Output the [X, Y] coordinate of the center of the cell containing the given text.  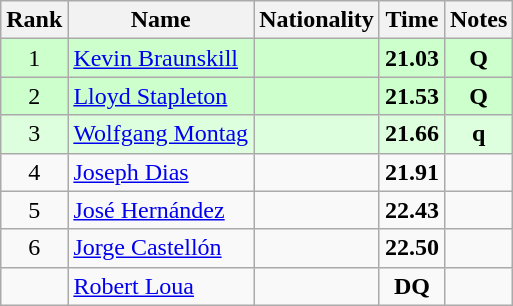
Rank [34, 20]
q [478, 134]
Wolfgang Montag [161, 134]
2 [34, 96]
Joseph Dias [161, 172]
5 [34, 210]
DQ [412, 286]
Notes [478, 20]
Jorge Castellón [161, 248]
21.91 [412, 172]
4 [34, 172]
Time [412, 20]
21.66 [412, 134]
Name [161, 20]
Lloyd Stapleton [161, 96]
José Hernández [161, 210]
22.50 [412, 248]
Kevin Braunskill [161, 58]
6 [34, 248]
22.43 [412, 210]
21.03 [412, 58]
3 [34, 134]
1 [34, 58]
Robert Loua [161, 286]
Nationality [317, 20]
21.53 [412, 96]
